From the cell containing the given text, extract its center point as [X, Y] coordinate. 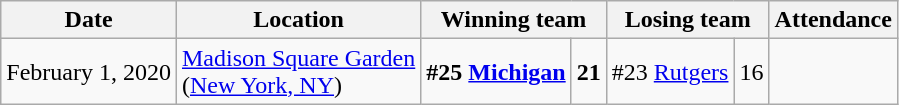
Madison Square Garden(New York, NY) [298, 72]
Attendance [833, 20]
21 [588, 72]
Winning team [514, 20]
#25 Michigan [496, 72]
Losing team [688, 20]
February 1, 2020 [89, 72]
Location [298, 20]
#23 Rutgers [670, 72]
Date [89, 20]
16 [752, 72]
